Detect which cell encompasses the target text, then output its (x, y) center coordinate. 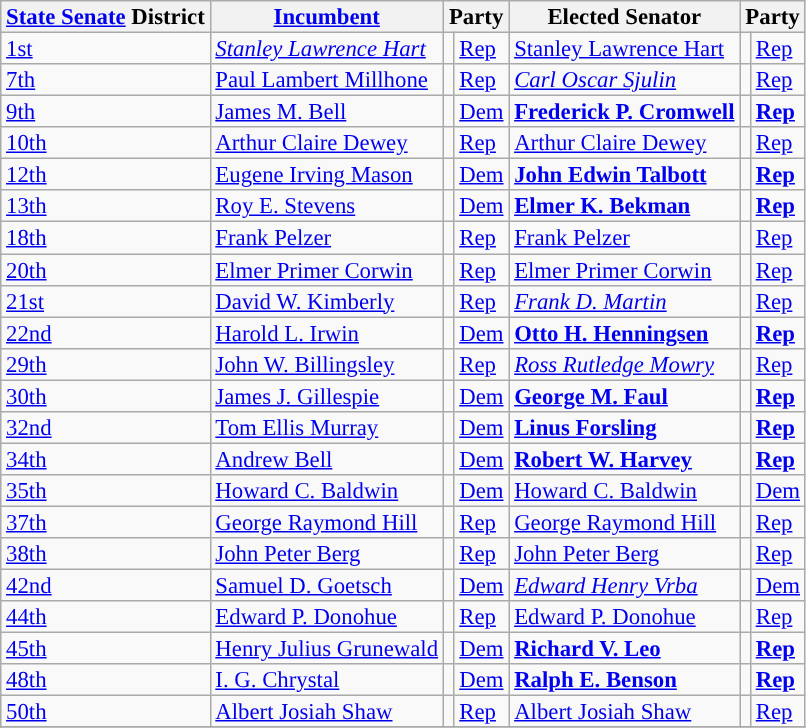
State Senate District (106, 17)
John W. Billingsley (326, 364)
29th (106, 364)
48th (106, 680)
10th (106, 143)
38th (106, 554)
Carl Oscar Sjulin (624, 80)
David W. Kimberly (326, 301)
Andrew Bell (326, 459)
Ross Rutledge Mowry (624, 364)
21st (106, 301)
James J. Gillespie (326, 396)
30th (106, 396)
Roy E. Stevens (326, 206)
34th (106, 459)
Paul Lambert Millhone (326, 80)
Samuel D. Goetsch (326, 586)
9th (106, 112)
Linus Forsling (624, 428)
Robert W. Harvey (624, 459)
42nd (106, 586)
Henry Julius Grunewald (326, 649)
22nd (106, 333)
45th (106, 649)
50th (106, 712)
Elmer K. Bekman (624, 206)
I. G. Chrystal (326, 680)
32nd (106, 428)
20th (106, 270)
Eugene Irving Mason (326, 175)
Tom Ellis Murray (326, 428)
James M. Bell (326, 112)
Ralph E. Benson (624, 680)
12th (106, 175)
Richard V. Leo (624, 649)
Frederick P. Cromwell (624, 112)
7th (106, 80)
Elected Senator (624, 17)
Harold L. Irwin (326, 333)
18th (106, 238)
John Edwin Talbott (624, 175)
37th (106, 522)
Incumbent (326, 17)
Otto H. Henningsen (624, 333)
35th (106, 491)
Edward Henry Vrba (624, 586)
George M. Faul (624, 396)
44th (106, 617)
13th (106, 206)
Frank D. Martin (624, 301)
1st (106, 49)
